Return (X, Y) of the center of cell containing provided text 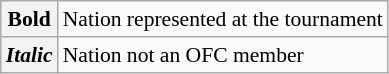
Bold (30, 19)
Nation represented at the tournament (223, 19)
Italic (30, 55)
Nation not an OFC member (223, 55)
